From the cell containing the given text, extract its center point as (X, Y) coordinate. 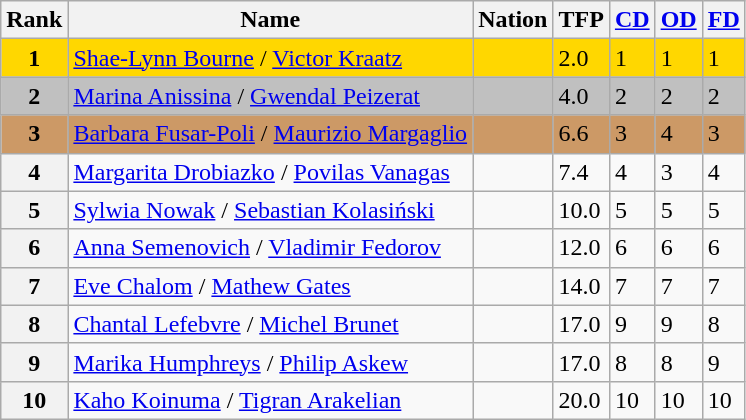
Chantal Lefebvre / Michel Brunet (270, 324)
Margarita Drobiazko / Povilas Vanagas (270, 172)
6.6 (581, 134)
Anna Semenovich / Vladimir Fedorov (270, 248)
7.4 (581, 172)
Barbara Fusar-Poli / Maurizio Margaglio (270, 134)
Nation (513, 20)
Shae-Lynn Bourne / Victor Kraatz (270, 58)
TFP (581, 20)
Marika Humphreys / Philip Askew (270, 362)
2.0 (581, 58)
Name (270, 20)
Rank (34, 20)
14.0 (581, 286)
FD (724, 20)
4.0 (581, 96)
Eve Chalom / Mathew Gates (270, 286)
Sylwia Nowak / Sebastian Kolasiński (270, 210)
10.0 (581, 210)
12.0 (581, 248)
20.0 (581, 400)
Kaho Koinuma / Tigran Arakelian (270, 400)
CD (632, 20)
Marina Anissina / Gwendal Peizerat (270, 96)
OD (678, 20)
